Provide the (X, Y) coordinate of the cell's center where the given text is located.  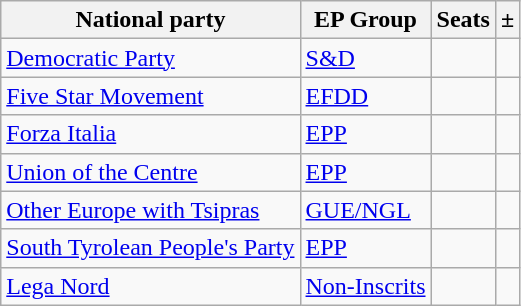
Forza Italia (150, 134)
Union of the Centre (150, 172)
Non-Inscrits (366, 286)
Democratic Party (150, 58)
Seats (463, 20)
EFDD (366, 96)
South Tyrolean People's Party (150, 248)
GUE/NGL (366, 210)
EP Group (366, 20)
Five Star Movement (150, 96)
± (507, 20)
Other Europe with Tsipras (150, 210)
S&D (366, 58)
National party (150, 20)
Lega Nord (150, 286)
